Scan for the cell matching the given text and deliver its (x, y) coordinate at center. 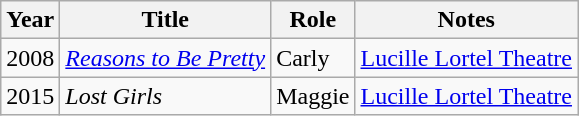
Reasons to Be Pretty (166, 58)
Title (166, 20)
Carly (313, 58)
Role (313, 20)
Lost Girls (166, 96)
Notes (466, 20)
2008 (30, 58)
2015 (30, 96)
Maggie (313, 96)
Year (30, 20)
